Return (x, y) of the center of cell containing provided text 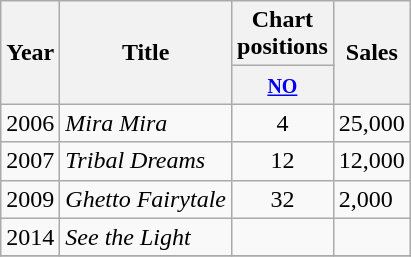
2,000 (372, 199)
12,000 (372, 161)
Ghetto Fairytale (146, 199)
NO (283, 85)
Chart positions (283, 34)
32 (283, 199)
2007 (30, 161)
Sales (372, 52)
See the Light (146, 237)
Mira Mira (146, 123)
4 (283, 123)
25,000 (372, 123)
Tribal Dreams (146, 161)
Year (30, 52)
2009 (30, 199)
12 (283, 161)
Title (146, 52)
2014 (30, 237)
2006 (30, 123)
